For the text-containing cell, return its midpoint in (x, y) coordinate format. 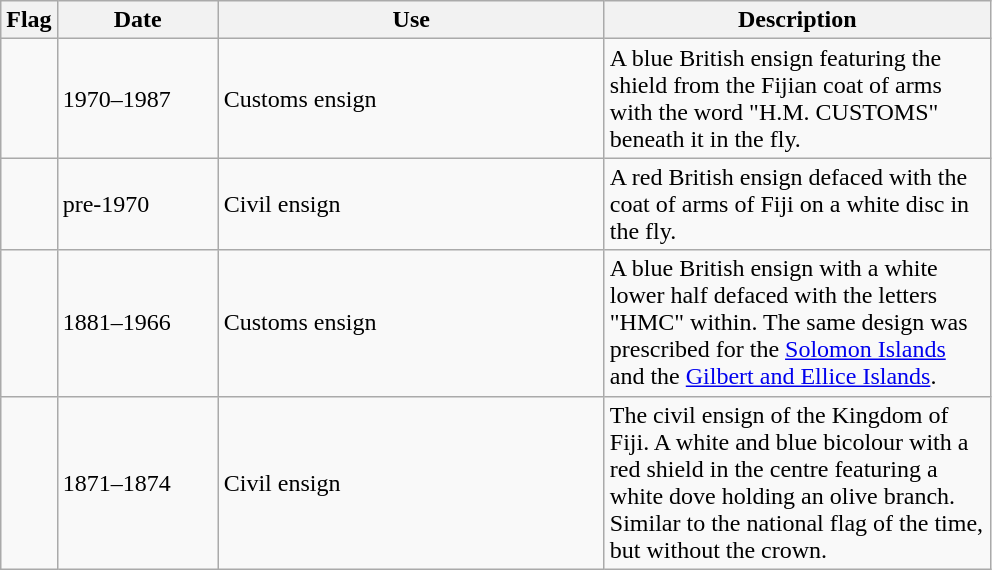
Flag (29, 20)
1881–1966 (138, 323)
A blue British ensign featuring the shield from the Fijian coat of arms with the word "H.M. CUSTOMS" beneath it in the fly. (797, 98)
Date (138, 20)
Use (411, 20)
1871–1874 (138, 482)
A red British ensign defaced with the coat of arms of Fiji on a white disc in the fly. (797, 204)
Description (797, 20)
pre-1970 (138, 204)
1970–1987 (138, 98)
